From the cell containing the given text, extract its center point as (x, y) coordinate. 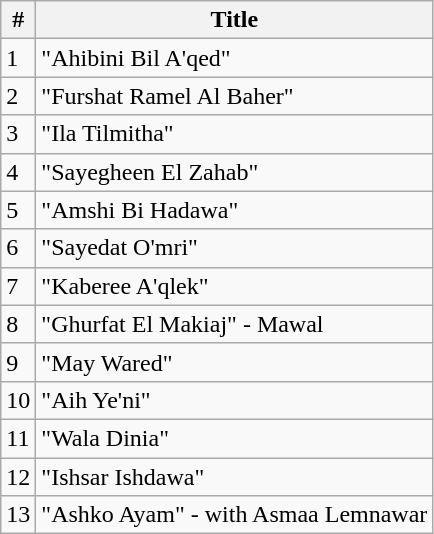
2 (18, 96)
"Ashko Ayam" - with Asmaa Lemnawar (234, 515)
# (18, 20)
12 (18, 477)
7 (18, 286)
"Sayegheen El Zahab" (234, 172)
9 (18, 362)
3 (18, 134)
6 (18, 248)
1 (18, 58)
Title (234, 20)
"Wala Dinia" (234, 438)
"Kaberee A'qlek" (234, 286)
"Amshi Bi Hadawa" (234, 210)
"Ghurfat El Makiaj" - Mawal (234, 324)
"Ila Tilmitha" (234, 134)
8 (18, 324)
10 (18, 400)
"May Wared" (234, 362)
13 (18, 515)
"Ahibini Bil A'qed" (234, 58)
"Furshat Ramel Al Baher" (234, 96)
5 (18, 210)
4 (18, 172)
"Ishsar Ishdawa" (234, 477)
"Sayedat O'mri" (234, 248)
"Aih Ye'ni" (234, 400)
11 (18, 438)
